From the cell containing the given text, extract its center point as (x, y) coordinate. 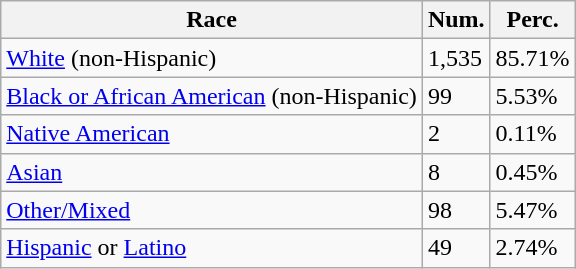
Race (212, 20)
Num. (456, 20)
Native American (212, 134)
85.71% (532, 58)
White (non-Hispanic) (212, 58)
8 (456, 172)
99 (456, 96)
Black or African American (non-Hispanic) (212, 96)
98 (456, 210)
0.45% (532, 172)
2 (456, 134)
Perc. (532, 20)
5.53% (532, 96)
Hispanic or Latino (212, 248)
Asian (212, 172)
0.11% (532, 134)
2.74% (532, 248)
49 (456, 248)
5.47% (532, 210)
Other/Mixed (212, 210)
1,535 (456, 58)
